Scan for the cell matching the given text and deliver its (x, y) coordinate at center. 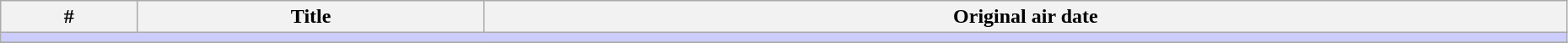
Title (311, 17)
Original air date (1026, 17)
# (69, 17)
